From the cell containing the given text, extract its center point as [X, Y] coordinate. 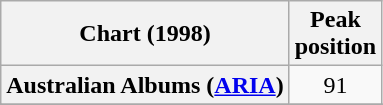
Peakposition [335, 34]
Chart (1998) [145, 34]
91 [335, 85]
Australian Albums (ARIA) [145, 85]
